Return [x, y] of the center of cell containing provided text 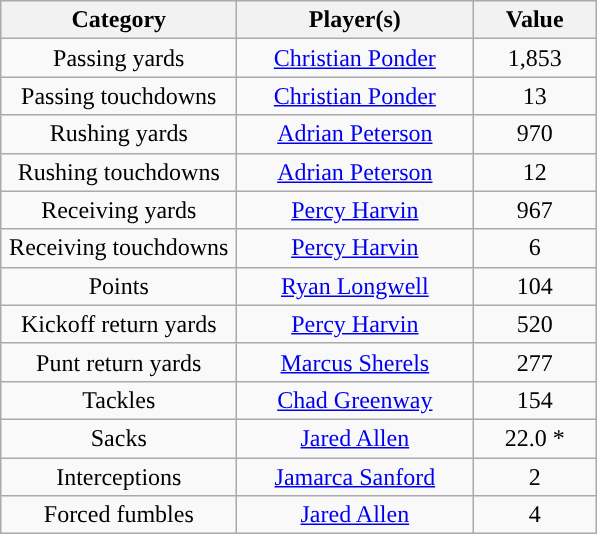
Receiving yards [119, 210]
Forced fumbles [119, 515]
Passing yards [119, 58]
Interceptions [119, 477]
970 [535, 134]
104 [535, 286]
154 [535, 400]
Kickoff return yards [119, 324]
277 [535, 362]
1,853 [535, 58]
13 [535, 96]
4 [535, 515]
6 [535, 248]
Chad Greenway [355, 400]
Player(s) [355, 20]
Receiving touchdowns [119, 248]
Points [119, 286]
Sacks [119, 438]
Value [535, 20]
967 [535, 210]
Marcus Sherels [355, 362]
2 [535, 477]
Passing touchdowns [119, 96]
Punt return yards [119, 362]
Rushing yards [119, 134]
22.0 * [535, 438]
520 [535, 324]
Category [119, 20]
12 [535, 172]
Rushing touchdowns [119, 172]
Ryan Longwell [355, 286]
Jamarca Sanford [355, 477]
Tackles [119, 400]
